Identify which cell holds the provided text, then report its [x, y] central coordinate. 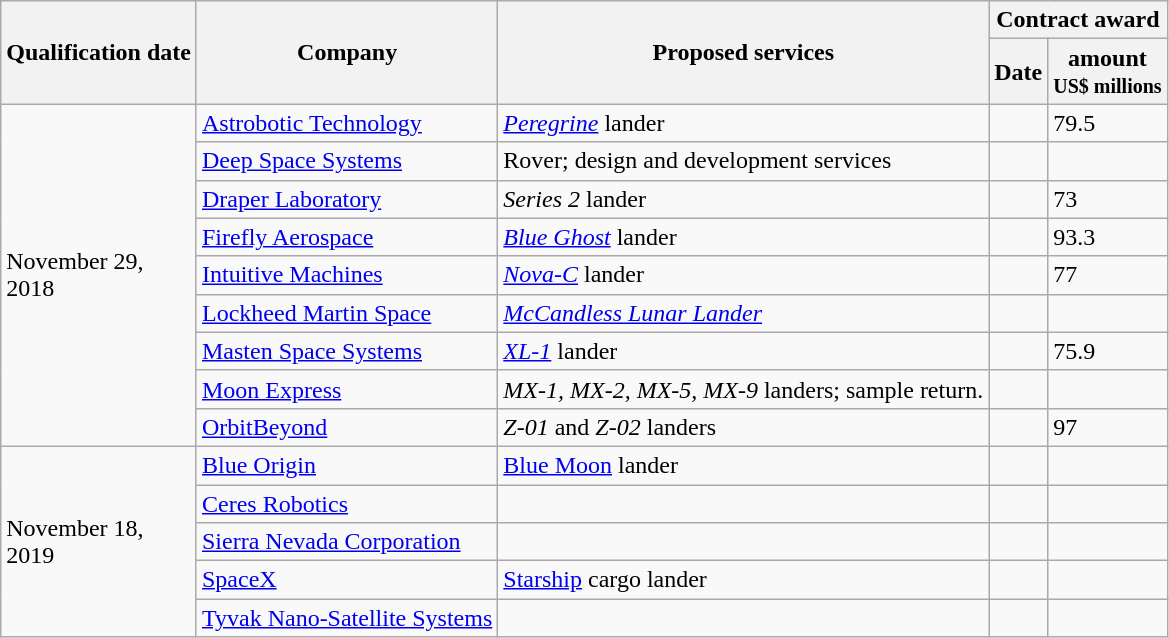
OrbitBeyond [346, 427]
79.5 [1108, 123]
Qualification date [99, 52]
Nova-C lander [744, 275]
MX-1, MX-2, MX-5, MX-9 landers; sample return. [744, 389]
Intuitive Machines [346, 275]
Date [1018, 72]
Contract award [1078, 20]
Proposed services [744, 52]
Lockheed Martin Space [346, 313]
November 29,2018 [99, 276]
75.9 [1108, 351]
Blue Ghost lander [744, 237]
Company [346, 52]
Deep Space Systems [346, 161]
Z-01 and Z-02 landers [744, 427]
Starship cargo lander [744, 580]
Sierra Nevada Corporation [346, 542]
November 18,2019 [99, 541]
77 [1108, 275]
Masten Space Systems [346, 351]
Blue Moon lander [744, 465]
Blue Origin [346, 465]
Firefly Aerospace [346, 237]
73 [1108, 199]
Peregrine lander [744, 123]
Tyvak Nano-Satellite Systems [346, 618]
Series 2 lander [744, 199]
Astrobotic Technology [346, 123]
Draper Laboratory [346, 199]
97 [1108, 427]
Rover; design and development services [744, 161]
amountUS$ millions [1108, 72]
Moon Express [346, 389]
McCandless Lunar Lander [744, 313]
93.3 [1108, 237]
Ceres Robotics [346, 503]
XL-1 lander [744, 351]
SpaceX [346, 580]
